Detect which cell encompasses the target text, then output its (X, Y) center coordinate. 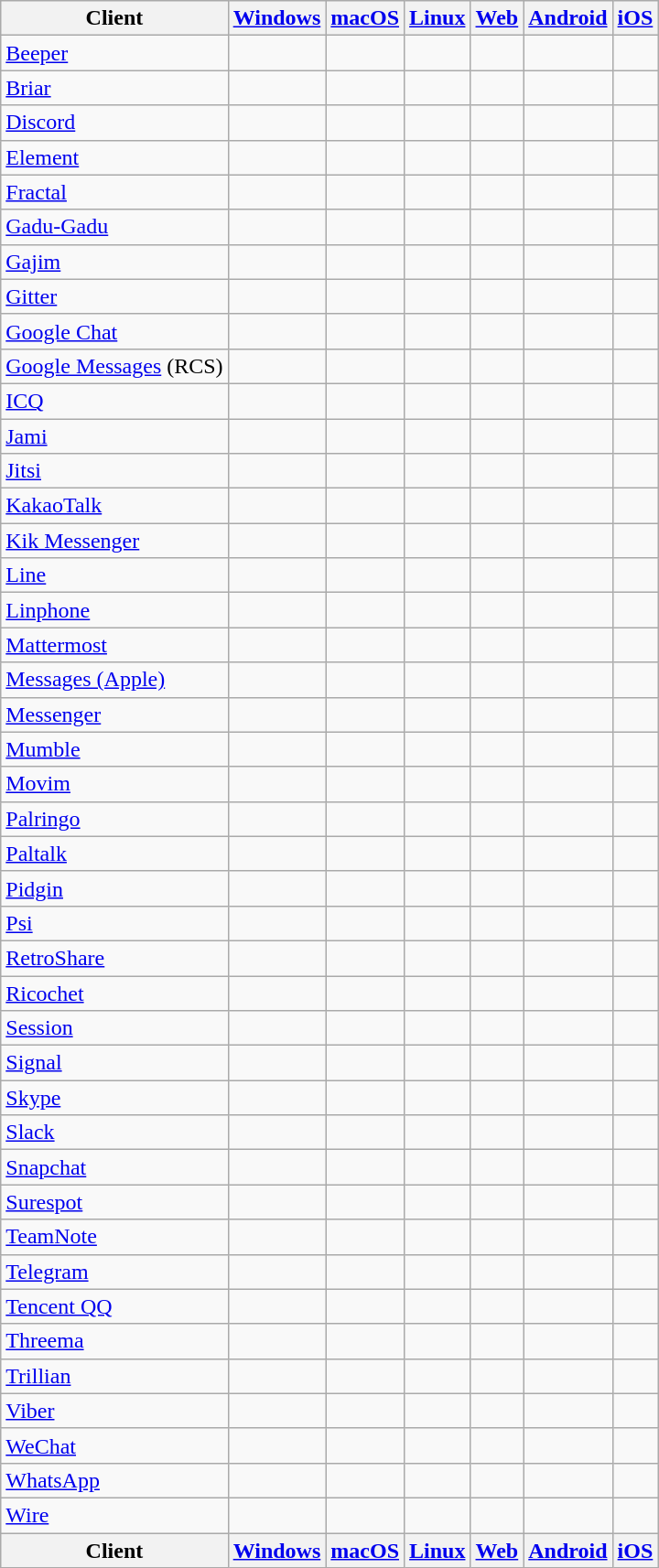
Paltalk (114, 854)
Jami (114, 436)
Briar (114, 88)
KakaoTalk (114, 506)
Session (114, 1028)
Ricochet (114, 993)
Jitsi (114, 471)
Pidgin (114, 888)
Palringo (114, 819)
Discord (114, 123)
Beeper (114, 53)
Google Chat (114, 331)
TeamNote (114, 1237)
Snapchat (114, 1167)
RetroShare (114, 958)
Movim (114, 784)
Fractal (114, 192)
Psi (114, 923)
WeChat (114, 1445)
Threema (114, 1341)
WhatsApp (114, 1480)
Messages (Apple) (114, 680)
Slack (114, 1133)
Gadu-Gadu (114, 227)
Linphone (114, 610)
Messenger (114, 714)
Line (114, 575)
Mumble (114, 749)
Mattermost (114, 645)
Trillian (114, 1376)
Viber (114, 1411)
Element (114, 157)
Tencent QQ (114, 1306)
ICQ (114, 401)
Skype (114, 1098)
Kik Messenger (114, 541)
Google Messages (RCS) (114, 366)
Gajim (114, 262)
Gitter (114, 296)
Surespot (114, 1202)
Telegram (114, 1272)
Wire (114, 1515)
Signal (114, 1063)
